Pinpoint the cell where the given text exists, returning its [X, Y] midpoint coordinate. 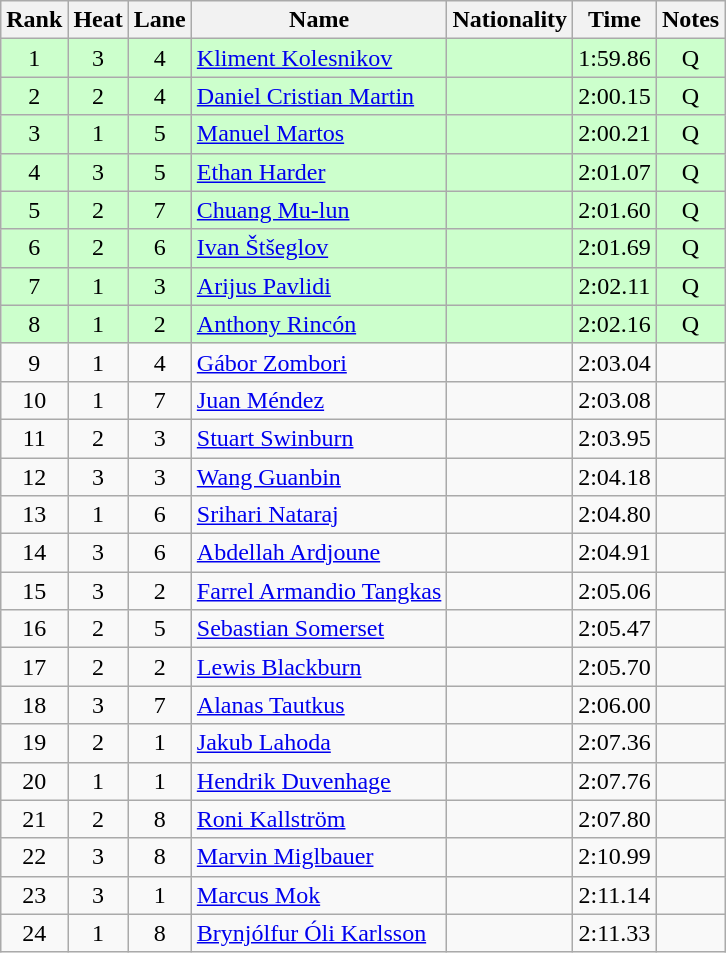
2:10.99 [615, 857]
9 [34, 362]
22 [34, 857]
2:04.18 [615, 477]
2:04.80 [615, 515]
2:07.80 [615, 819]
2:04.91 [615, 553]
2:11.33 [615, 933]
Alanas Tautkus [319, 705]
Brynjólfur Óli Karlsson [319, 933]
17 [34, 667]
Lewis Blackburn [319, 667]
Arijus Pavlidi [319, 286]
Lane [160, 20]
Abdellah Ardjoune [319, 553]
Heat [98, 20]
Wang Guanbin [319, 477]
Name [319, 20]
Gábor Zombori [319, 362]
Hendrik Duvenhage [319, 781]
2:11.14 [615, 895]
2:05.06 [615, 591]
Roni Kallström [319, 819]
10 [34, 400]
Jakub Lahoda [319, 743]
2:00.15 [615, 96]
2:01.60 [615, 210]
21 [34, 819]
11 [34, 438]
2:05.70 [615, 667]
Marvin Miglbauer [319, 857]
2:03.95 [615, 438]
Kliment Kolesnikov [319, 58]
Chuang Mu-lun [319, 210]
Rank [34, 20]
Notes [690, 20]
23 [34, 895]
Srihari Nataraj [319, 515]
Daniel Cristian Martin [319, 96]
Sebastian Somerset [319, 629]
2:05.47 [615, 629]
14 [34, 553]
2:01.69 [615, 248]
2:07.76 [615, 781]
16 [34, 629]
Nationality [510, 20]
24 [34, 933]
Anthony Rincón [319, 324]
Juan Méndez [319, 400]
15 [34, 591]
2:03.04 [615, 362]
Ivan Štšeglov [319, 248]
1:59.86 [615, 58]
2:03.08 [615, 400]
2:00.21 [615, 134]
2:02.11 [615, 286]
Time [615, 20]
2:07.36 [615, 743]
2:01.07 [615, 172]
Ethan Harder [319, 172]
Marcus Mok [319, 895]
2:06.00 [615, 705]
Farrel Armandio Tangkas [319, 591]
19 [34, 743]
Stuart Swinburn [319, 438]
20 [34, 781]
Manuel Martos [319, 134]
2:02.16 [615, 324]
12 [34, 477]
18 [34, 705]
13 [34, 515]
